Search for the cell housing the specified text and yield its [X, Y] center coordinate. 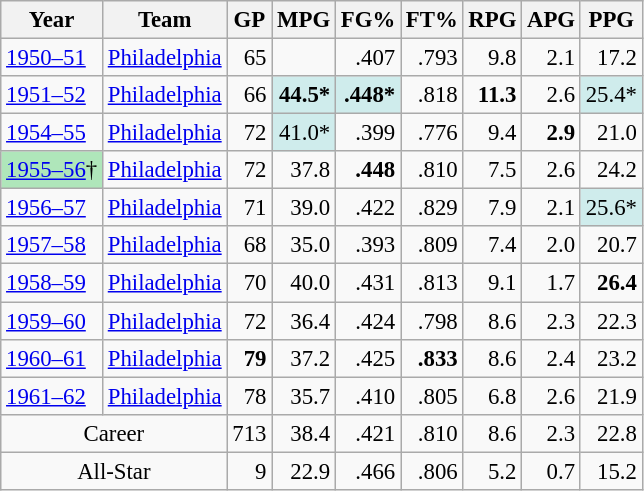
.393 [368, 245]
78 [250, 396]
713 [250, 433]
6.8 [492, 396]
2.0 [552, 245]
37.8 [304, 170]
.798 [432, 321]
0.7 [552, 471]
2.4 [552, 358]
22.3 [611, 321]
41.0* [304, 133]
Year [52, 20]
2.9 [552, 133]
.813 [432, 283]
.424 [368, 321]
1954–55 [52, 133]
71 [250, 208]
20.7 [611, 245]
25.6* [611, 208]
Career [114, 433]
.407 [368, 58]
1960–61 [52, 358]
1959–60 [52, 321]
.833 [432, 358]
FG% [368, 20]
9 [250, 471]
79 [250, 358]
.466 [368, 471]
65 [250, 58]
.776 [432, 133]
.410 [368, 396]
25.4* [611, 95]
38.4 [304, 433]
22.9 [304, 471]
7.9 [492, 208]
.421 [368, 433]
1956–57 [52, 208]
.818 [432, 95]
7.4 [492, 245]
5.2 [492, 471]
MPG [304, 20]
1950–51 [52, 58]
1958–59 [52, 283]
37.2 [304, 358]
1961–62 [52, 396]
.806 [432, 471]
11.3 [492, 95]
44.5* [304, 95]
FT% [432, 20]
35.0 [304, 245]
GP [250, 20]
15.2 [611, 471]
.422 [368, 208]
1.7 [552, 283]
9.1 [492, 283]
7.5 [492, 170]
36.4 [304, 321]
35.7 [304, 396]
1955–56† [52, 170]
21.0 [611, 133]
22.8 [611, 433]
.805 [432, 396]
39.0 [304, 208]
68 [250, 245]
26.4 [611, 283]
.809 [432, 245]
APG [552, 20]
40.0 [304, 283]
.399 [368, 133]
66 [250, 95]
RPG [492, 20]
24.2 [611, 170]
21.9 [611, 396]
.448* [368, 95]
All-Star [114, 471]
1957–58 [52, 245]
PPG [611, 20]
Team [164, 20]
.448 [368, 170]
23.2 [611, 358]
70 [250, 283]
.425 [368, 358]
.431 [368, 283]
9.4 [492, 133]
.793 [432, 58]
9.8 [492, 58]
.829 [432, 208]
17.2 [611, 58]
1951–52 [52, 95]
